Detect which cell encompasses the target text, then output its (x, y) center coordinate. 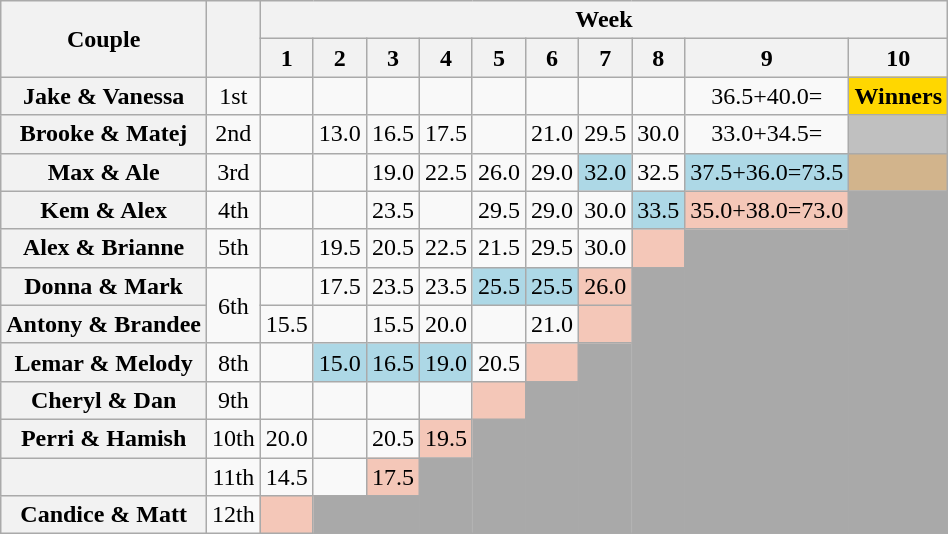
13.0 (340, 134)
Week (604, 20)
Candice & Matt (104, 515)
Antony & Brandee (104, 324)
Max & Ale (104, 172)
32.5 (658, 172)
12th (233, 515)
8th (233, 362)
5 (498, 58)
Perri & Hamish (104, 438)
4th (233, 210)
33.0+34.5= (767, 134)
21.5 (498, 248)
Donna & Mark (104, 286)
15.0 (340, 362)
6th (233, 305)
9th (233, 400)
10th (233, 438)
32.0 (606, 172)
Cheryl & Dan (104, 400)
5th (233, 248)
8 (658, 58)
Lemar & Melody (104, 362)
3 (392, 58)
33.5 (658, 210)
Kem & Alex (104, 210)
Winners (898, 96)
2nd (233, 134)
4 (446, 58)
2 (340, 58)
Couple (104, 39)
35.0+38.0=73.0 (767, 210)
14.5 (286, 477)
1st (233, 96)
37.5+36.0=73.5 (767, 172)
7 (606, 58)
1 (286, 58)
6 (552, 58)
Jake & Vanessa (104, 96)
36.5+40.0= (767, 96)
11th (233, 477)
Alex & Brianne (104, 248)
Brooke & Matej (104, 134)
3rd (233, 172)
10 (898, 58)
9 (767, 58)
